Return (X, Y) of the center of cell containing provided text 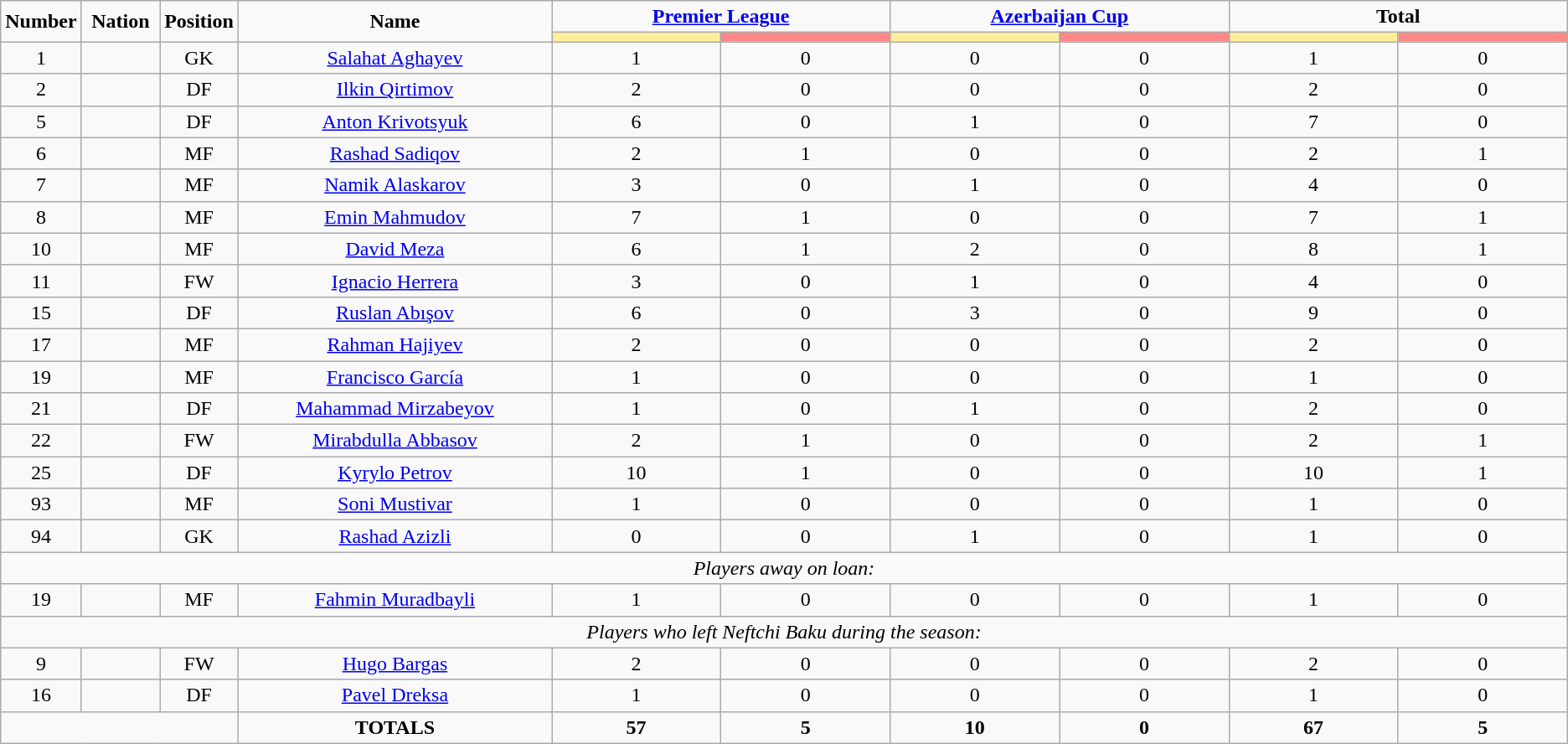
Salahat Aghayev (395, 58)
Premier League (720, 17)
67 (1313, 727)
Players away on loan: (784, 568)
Players who left Neftchi Baku during the season: (784, 632)
Ruslan Abışov (395, 313)
Kyrylo Petrov (395, 473)
Ilkin Qirtimov (395, 90)
Name (395, 22)
93 (41, 504)
Rashad Sadiqov (395, 153)
TOTALS (395, 727)
Anton Krivotsyuk (395, 121)
Number (41, 22)
11 (41, 281)
Mahammad Mirzabeyov (395, 409)
Rashad Azizli (395, 536)
94 (41, 536)
Emin Mahmudov (395, 217)
Total (1398, 17)
Mirabdulla Abbasov (395, 441)
16 (41, 695)
57 (636, 727)
21 (41, 409)
Rahman Hajiyev (395, 344)
Francisco García (395, 376)
Pavel Dreksa (395, 695)
Nation (121, 22)
Azerbaijan Cup (1060, 17)
Hugo Bargas (395, 664)
Soni Mustivar (395, 504)
Namik Alaskarov (395, 185)
25 (41, 473)
22 (41, 441)
Ignacio Herrera (395, 281)
15 (41, 313)
Fahmin Muradbayli (395, 600)
David Meza (395, 249)
Position (199, 22)
17 (41, 344)
